Scan for the cell matching the given text and deliver its (x, y) coordinate at center. 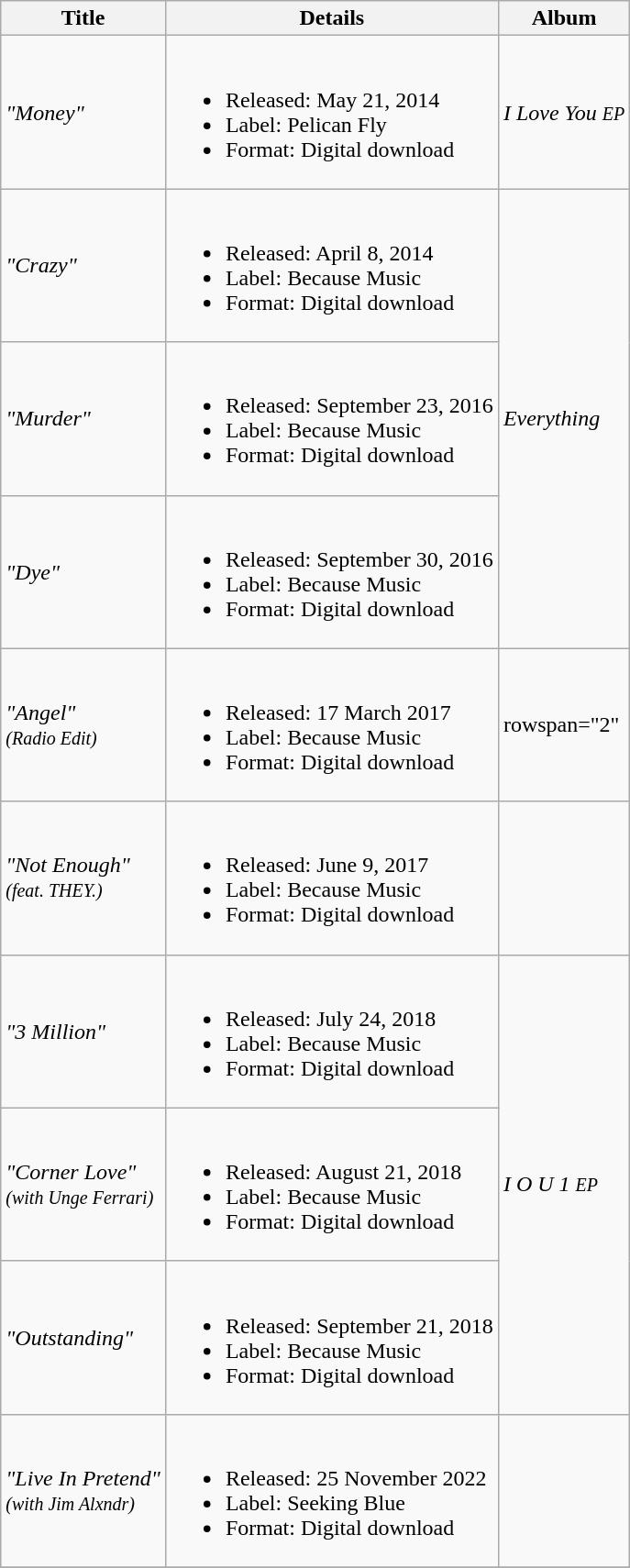
"Dye" (83, 572)
Released: April 8, 2014Label: Because MusicFormat: Digital download (332, 266)
Details (332, 18)
"3 Million" (83, 1031)
Released: August 21, 2018Label: Because MusicFormat: Digital download (332, 1185)
rowspan="2" (563, 724)
"Live In Pretend"(with Jim Alxndr) (83, 1491)
"Not Enough"(feat. THEY.) (83, 878)
Released: June 9, 2017Label: Because MusicFormat: Digital download (332, 878)
"Angel"(Radio Edit) (83, 724)
"Money" (83, 112)
I O U 1 EP (563, 1185)
Released: 17 March 2017Label: Because MusicFormat: Digital download (332, 724)
Everything (563, 418)
Released: May 21, 2014Label: Pelican FlyFormat: Digital download (332, 112)
"Corner Love"(with Unge Ferrari) (83, 1185)
Released: September 21, 2018Label: Because MusicFormat: Digital download (332, 1337)
Released: July 24, 2018Label: Because MusicFormat: Digital download (332, 1031)
Released: September 23, 2016Label: Because MusicFormat: Digital download (332, 418)
Released: 25 November 2022Label: Seeking BlueFormat: Digital download (332, 1491)
Released: September 30, 2016Label: Because MusicFormat: Digital download (332, 572)
"Murder" (83, 418)
I Love You EP (563, 112)
Title (83, 18)
"Crazy" (83, 266)
"Outstanding" (83, 1337)
Album (563, 18)
